Find where the given text appears and provide that cell's center as (X, Y) coordinate. 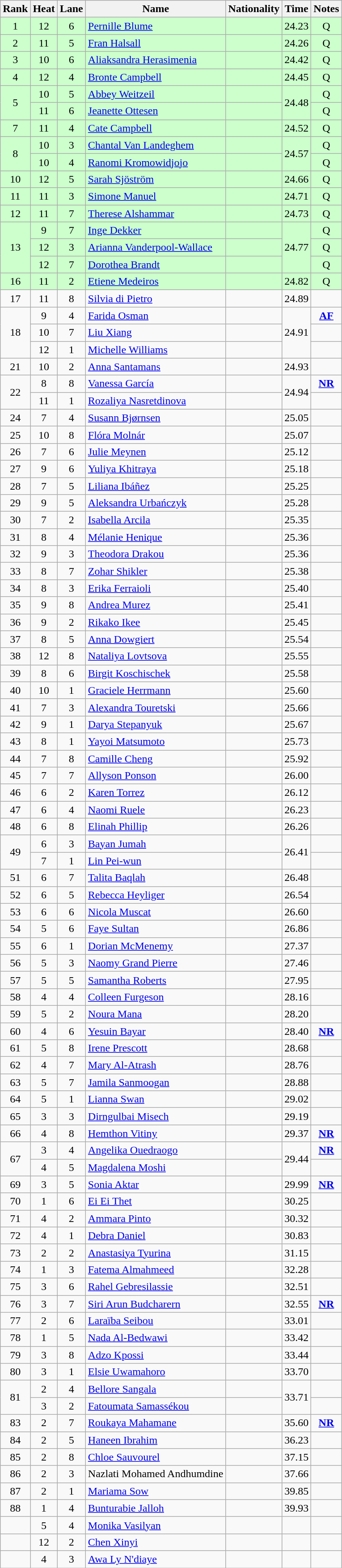
44 (15, 759)
57 (15, 980)
Ei Ei Thet (156, 1201)
Nazlati Mohamed Andhumdine (156, 1474)
Birgit Koschischek (156, 673)
24.57 (297, 154)
25.66 (297, 707)
61 (15, 1048)
Rebecca Heyliger (156, 895)
Zohar Shikler (156, 571)
Faye Sultan (156, 929)
24.71 (297, 196)
25.67 (297, 724)
81 (15, 1397)
Lane (72, 9)
Vanessa García (156, 384)
30.83 (297, 1235)
Karen Torrez (156, 793)
Ranomi Kromowidjojo (156, 162)
33.01 (297, 1321)
27.46 (297, 963)
Samantha Roberts (156, 980)
33.71 (297, 1397)
Liliana Ibáñez (156, 486)
18 (15, 333)
29.02 (297, 1099)
Therese Alshammar (156, 214)
Michelle Williams (156, 350)
72 (15, 1235)
38 (15, 656)
Time (297, 9)
43 (15, 741)
Yuliya Khitraya (156, 469)
75 (15, 1286)
Cate Campbell (156, 128)
Nada Al-Bedwawi (156, 1338)
Arianna Vanderpool-Wallace (156, 248)
Sarah Sjöström (156, 179)
Chloe Sauvourel (156, 1457)
26.60 (297, 912)
84 (15, 1440)
25.12 (297, 452)
53 (15, 912)
Talita Baqlah (156, 878)
25.35 (297, 520)
30 (15, 520)
Anna Santamans (156, 367)
Liu Xiang (156, 333)
Rahel Gebresilassie (156, 1286)
60 (15, 1031)
Elsie Uwamahoro (156, 1372)
25.18 (297, 469)
35.60 (297, 1423)
37.66 (297, 1474)
48 (15, 827)
24.89 (297, 299)
Dirngulbai Misech (156, 1116)
24 (15, 418)
Etiene Medeiros (156, 282)
Rank (15, 9)
Lianna Swan (156, 1099)
24.82 (297, 282)
41 (15, 707)
Yesuin Bayar (156, 1031)
46 (15, 793)
24.52 (297, 128)
Camille Cheng (156, 759)
AF (326, 316)
25.25 (297, 486)
Anna Dowgiert (156, 639)
Ammara Pinto (156, 1218)
25.07 (297, 435)
25 (15, 435)
32.55 (297, 1304)
25.45 (297, 622)
85 (15, 1457)
34 (15, 588)
22 (15, 392)
Fatoumata Samassékou (156, 1406)
63 (15, 1082)
28.68 (297, 1048)
Laraïba Seibou (156, 1321)
Abbey Weitzeil (156, 94)
45 (15, 776)
67 (15, 1159)
Adzo Kpossi (156, 1355)
Awa Ly N'diaye (156, 1559)
33 (15, 571)
39.85 (297, 1491)
Flóra Molnár (156, 435)
Siri Arun Budcharern (156, 1304)
32 (15, 554)
26 (15, 452)
Alexandra Touretski (156, 707)
Sonia Aktar (156, 1184)
26.48 (297, 878)
Colleen Furgeson (156, 997)
40 (15, 690)
29.44 (297, 1159)
Debra Daniel (156, 1235)
25.41 (297, 605)
Yayoi Matsumoto (156, 741)
Aliaksandra Herasimenia (156, 60)
28.20 (297, 1014)
24.23 (297, 26)
29 (15, 503)
55 (15, 946)
Simone Manuel (156, 196)
26.54 (297, 895)
Silvia di Pietro (156, 299)
Chen Xinyi (156, 1542)
Pernille Blume (156, 26)
Nationality (254, 9)
87 (15, 1491)
27.37 (297, 946)
35 (15, 605)
Bellore Sangala (156, 1389)
Rozaliya Nasretdinova (156, 401)
Graciele Herrmann (156, 690)
Bayan Jumah (156, 844)
Isabella Arcila (156, 520)
74 (15, 1269)
54 (15, 929)
29.99 (297, 1184)
24.42 (297, 60)
Roukaya Mahamane (156, 1423)
78 (15, 1338)
Naomy Grand Pierre (156, 963)
24.91 (297, 333)
Fatema Almahmeed (156, 1269)
Bronte Campbell (156, 77)
25.92 (297, 759)
24.66 (297, 179)
Notes (326, 9)
25.58 (297, 673)
29.37 (297, 1133)
26.12 (297, 793)
28 (15, 486)
Angelika Ouedraogo (156, 1150)
31.15 (297, 1252)
39 (15, 673)
25.40 (297, 588)
29.19 (297, 1116)
26.00 (297, 776)
28.16 (297, 997)
25.28 (297, 503)
37 (15, 639)
Theodora Drakou (156, 554)
36 (15, 622)
Mariama Sow (156, 1491)
70 (15, 1201)
Darya Stepanyuk (156, 724)
33.44 (297, 1355)
Hemthon Vitiny (156, 1133)
Lin Pei-wun (156, 861)
49 (15, 852)
Erika Ferraioli (156, 588)
76 (15, 1304)
64 (15, 1099)
25.38 (297, 571)
Aleksandra Urbańczyk (156, 503)
Irene Prescott (156, 1048)
Naomi Ruele (156, 810)
26.41 (297, 852)
Nataliya Lovtsova (156, 656)
Magdalena Moshi (156, 1167)
Fran Halsall (156, 43)
26.23 (297, 810)
21 (15, 367)
Noura Mana (156, 1014)
Haneen Ibrahim (156, 1440)
33.42 (297, 1338)
Mélanie Henique (156, 537)
33.70 (297, 1372)
39.93 (297, 1508)
42 (15, 724)
25.55 (297, 656)
Bunturabie Jalloh (156, 1508)
77 (15, 1321)
65 (15, 1116)
25.54 (297, 639)
30.25 (297, 1201)
26.26 (297, 827)
24.45 (297, 77)
Chantal Van Landeghem (156, 145)
88 (15, 1508)
Anastasiya Tyurina (156, 1252)
Mary Al-Atrash (156, 1065)
66 (15, 1133)
37.15 (297, 1457)
47 (15, 810)
69 (15, 1184)
Julie Meynen (156, 452)
36.23 (297, 1440)
56 (15, 963)
25.73 (297, 741)
Elinah Phillip (156, 827)
24.77 (297, 248)
13 (15, 248)
52 (15, 895)
79 (15, 1355)
Rikako Ikee (156, 622)
59 (15, 1014)
31 (15, 537)
17 (15, 299)
71 (15, 1218)
28.88 (297, 1082)
Allyson Ponson (156, 776)
Andrea Murez (156, 605)
Farida Osman (156, 316)
24.48 (297, 103)
83 (15, 1423)
24.94 (297, 392)
62 (15, 1065)
86 (15, 1474)
Name (156, 9)
30.32 (297, 1218)
32.51 (297, 1286)
26.86 (297, 929)
28.40 (297, 1031)
80 (15, 1372)
16 (15, 282)
Susann Bjørnsen (156, 418)
Monika Vasilyan (156, 1525)
27 (15, 469)
27.95 (297, 980)
73 (15, 1252)
51 (15, 878)
Inge Dekker (156, 231)
32.28 (297, 1269)
24.26 (297, 43)
24.93 (297, 367)
Dorothea Brandt (156, 265)
Nicola Muscat (156, 912)
25.60 (297, 690)
28.76 (297, 1065)
Jamila Sanmoogan (156, 1082)
24.73 (297, 214)
Heat (44, 9)
Dorian McMenemy (156, 946)
58 (15, 997)
Jeanette Ottesen (156, 111)
25.05 (297, 418)
